Identify which cell holds the provided text, then report its (x, y) central coordinate. 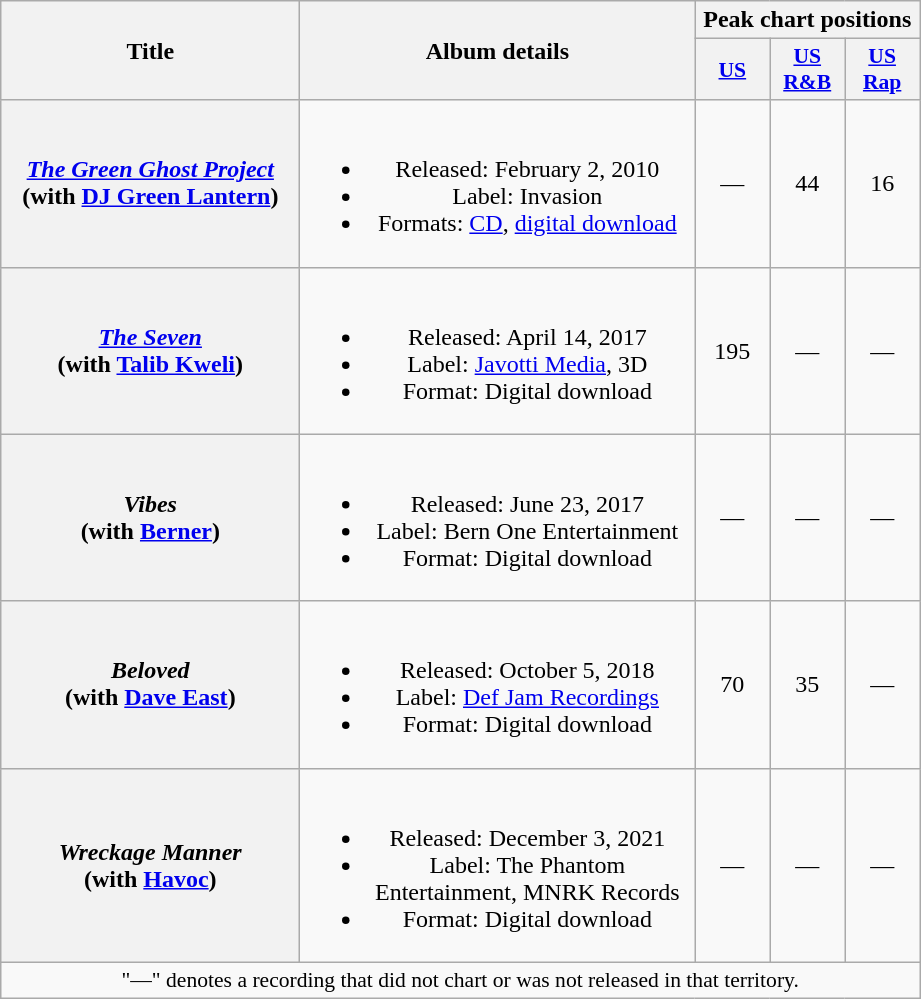
US R&B (808, 70)
Wreckage Manner(with Havoc) (150, 865)
"—" denotes a recording that did not chart or was not released in that territory. (460, 980)
USRap (882, 70)
70 (732, 684)
Vibes(with Berner) (150, 518)
44 (808, 184)
Released: February 2, 2010Label: InvasionFormats: CD, digital download (498, 184)
195 (732, 350)
US (732, 70)
The Seven(with Talib Kweli) (150, 350)
Released: April 14, 2017Label: Javotti Media, 3DFormat: Digital download (498, 350)
Released: June 23, 2017Label: Bern One EntertainmentFormat: Digital download (498, 518)
Peak chart positions (808, 20)
The Green Ghost Project(with DJ Green Lantern) (150, 184)
Released: October 5, 2018Label: Def Jam RecordingsFormat: Digital download (498, 684)
Released: December 3, 2021Label: The Phantom Entertainment, MNRK RecordsFormat: Digital download (498, 865)
35 (808, 684)
Title (150, 50)
Beloved(with Dave East) (150, 684)
Album details (498, 50)
16 (882, 184)
